Identify which cell holds the provided text, then report its (X, Y) central coordinate. 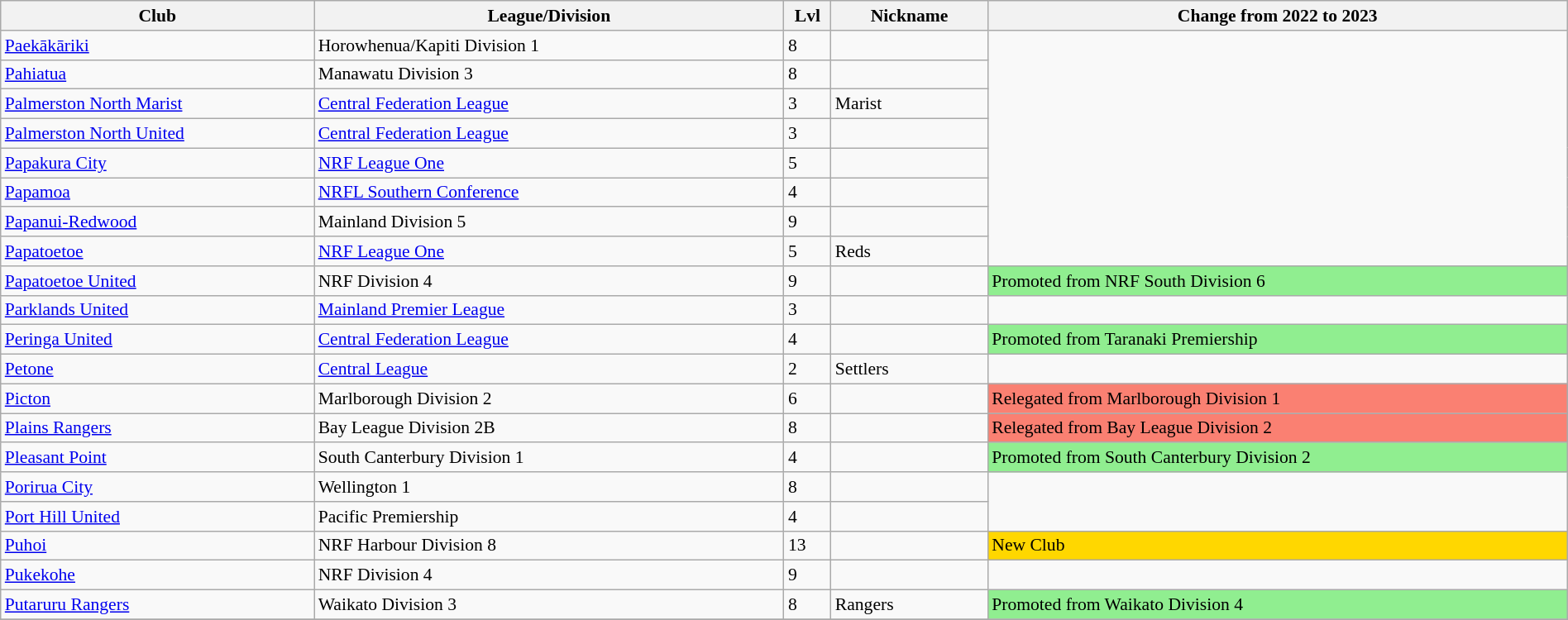
Change from 2022 to 2023 (1277, 16)
Marist (910, 104)
Wellington 1 (549, 487)
Horowhenua/Kapiti Division 1 (549, 45)
Paekākāriki (157, 45)
Pleasant Point (157, 458)
Puhoi (157, 546)
Port Hill United (157, 517)
NRFL Southern Conference (549, 193)
Manawatu Division 3 (549, 74)
Bay League Division 2B (549, 428)
Waikato Division 3 (549, 605)
Papakura City (157, 163)
Papanui-Redwood (157, 222)
Marlborough Division 2 (549, 398)
Promoted from NRF South Division 6 (1277, 281)
Palmerston North Marist (157, 104)
South Canterbury Division 1 (549, 458)
Club (157, 16)
Relegated from Bay League Division 2 (1277, 428)
Papatoetoe United (157, 281)
Pukekohe (157, 575)
Pahiatua (157, 74)
Mainland Premier League (549, 310)
Parklands United (157, 310)
Nickname (910, 16)
Papamoa (157, 193)
Central League (549, 370)
Pacific Premiership (549, 517)
Relegated from Marlborough Division 1 (1277, 398)
2 (807, 370)
New Club (1277, 546)
13 (807, 546)
Settlers (910, 370)
Promoted from Waikato Division 4 (1277, 605)
Petone (157, 370)
NRF Harbour Division 8 (549, 546)
Mainland Division 5 (549, 222)
Putaruru Rangers (157, 605)
Peringa United (157, 340)
Plains Rangers (157, 428)
Palmerston North United (157, 134)
Papatoetoe (157, 251)
Lvl (807, 16)
Promoted from South Canterbury Division 2 (1277, 458)
Picton (157, 398)
Promoted from Taranaki Premiership (1277, 340)
League/Division (549, 16)
Porirua City (157, 487)
Rangers (910, 605)
6 (807, 398)
Reds (910, 251)
